Output the (x, y) coordinate of the center of the cell containing the given text.  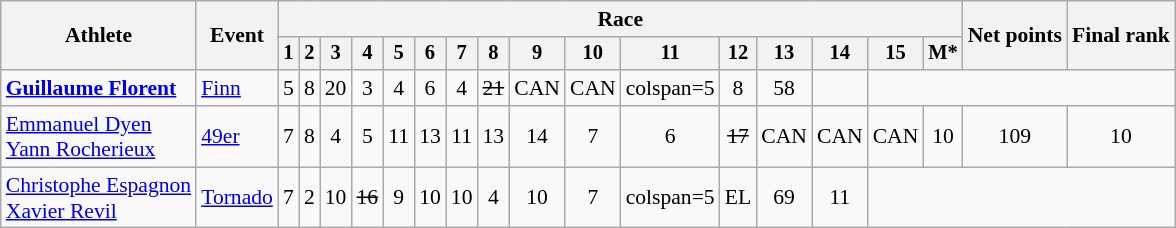
21 (494, 88)
69 (784, 198)
49er (237, 136)
58 (784, 88)
Event (237, 36)
12 (738, 54)
EL (738, 198)
Christophe EspagnonXavier Revil (98, 198)
Final rank (1121, 36)
Race (620, 19)
Emmanuel DyenYann Rocherieux (98, 136)
Athlete (98, 36)
Guillaume Florent (98, 88)
20 (336, 88)
109 (1015, 136)
M* (942, 54)
Finn (237, 88)
16 (367, 198)
15 (896, 54)
1 (288, 54)
Tornado (237, 198)
Net points (1015, 36)
17 (738, 136)
